Output the (X, Y) coordinate of the center of the cell containing the given text.  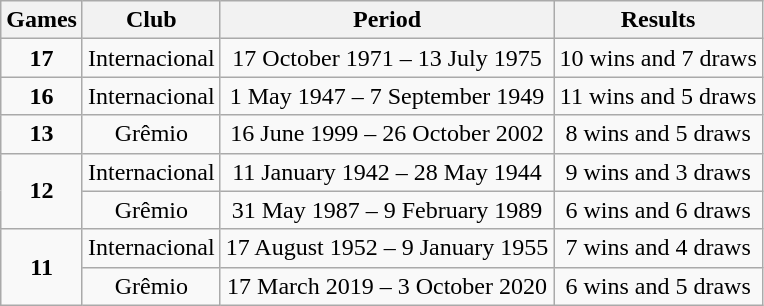
12 (42, 191)
1 May 1947 – 7 September 1949 (387, 96)
16 (42, 96)
17 March 2019 – 3 October 2020 (387, 286)
9 wins and 3 draws (658, 172)
11 January 1942 – 28 May 1944 (387, 172)
7 wins and 4 draws (658, 248)
6 wins and 6 draws (658, 210)
6 wins and 5 draws (658, 286)
17 (42, 58)
31 May 1987 – 9 February 1989 (387, 210)
Period (387, 20)
11 (42, 267)
11 wins and 5 draws (658, 96)
Games (42, 20)
10 wins and 7 draws (658, 58)
8 wins and 5 draws (658, 134)
17 August 1952 – 9 January 1955 (387, 248)
13 (42, 134)
17 October 1971 – 13 July 1975 (387, 58)
16 June 1999 – 26 October 2002 (387, 134)
Club (151, 20)
Results (658, 20)
